Return the (X, Y) coordinate for the center point of the cell that contains the specified text.  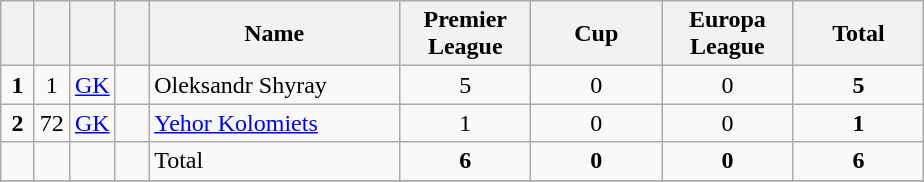
Cup (596, 34)
72 (52, 123)
Premier League (466, 34)
2 (18, 123)
Oleksandr Shyray (274, 85)
Europa League (728, 34)
Yehor Kolomiets (274, 123)
Name (274, 34)
